For the text-containing cell, return its midpoint in [X, Y] coordinate format. 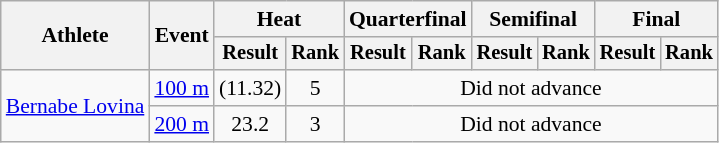
Semifinal [534, 19]
Athlete [76, 36]
Bernabe Lovina [76, 106]
Final [656, 19]
Quarterfinal [408, 19]
Heat [279, 19]
5 [315, 88]
3 [315, 124]
(11.32) [250, 88]
200 m [182, 124]
100 m [182, 88]
Event [182, 36]
23.2 [250, 124]
